Provide the [x, y] coordinate of the cell's center where the given text is located.  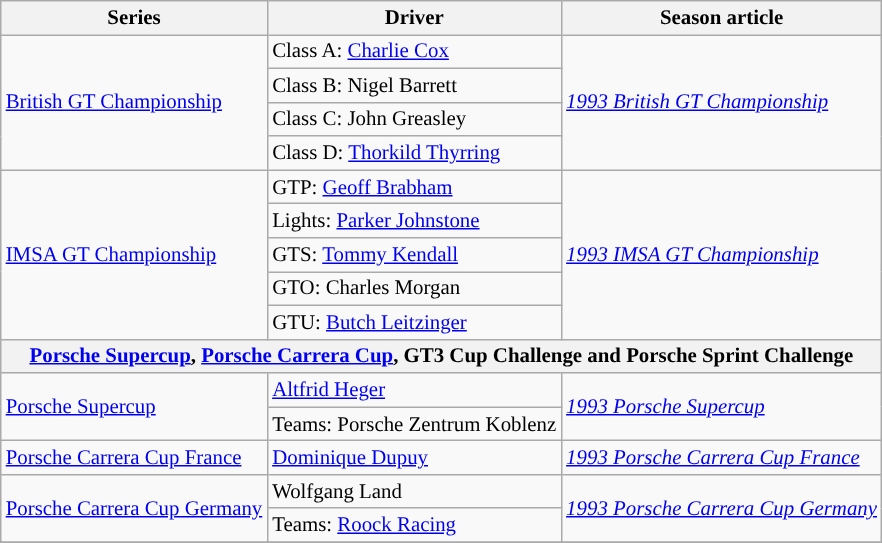
1993 British GT Championship [722, 102]
Driver [414, 18]
Altfrid Heger [414, 390]
Porsche Supercup [134, 407]
GTO: Charles Morgan [414, 288]
1993 Porsche Carrera Cup Germany [722, 508]
Lights: Parker Johnstone [414, 221]
GTS: Tommy Kendall [414, 255]
GTU: Butch Leitzinger [414, 322]
Series [134, 18]
Porsche Supercup, Porsche Carrera Cup, GT3 Cup Challenge and Porsche Sprint Challenge [442, 356]
Class D: Thorkild Thyrring [414, 153]
Porsche Carrera Cup Germany [134, 508]
Porsche Carrera Cup France [134, 458]
1993 Porsche Supercup [722, 407]
Teams: Porsche Zentrum Koblenz [414, 424]
Season article [722, 18]
Teams: Roock Racing [414, 525]
Wolfgang Land [414, 491]
GTP: Geoff Brabham [414, 187]
Class C: John Greasley [414, 119]
Dominique Dupuy [414, 458]
IMSA GT Championship [134, 254]
1993 Porsche Carrera Cup France [722, 458]
British GT Championship [134, 102]
Class A: Charlie Cox [414, 51]
1993 IMSA GT Championship [722, 254]
Class B: Nigel Barrett [414, 85]
